Locate the cell with the specified text and output its [x, y] center coordinate. 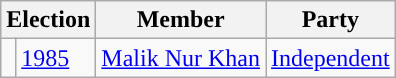
Independent [331, 58]
Election [48, 20]
Malik Nur Khan [181, 58]
Member [181, 20]
1985 [56, 58]
Party [331, 20]
